Find where the given text appears and provide that cell's center as (x, y) coordinate. 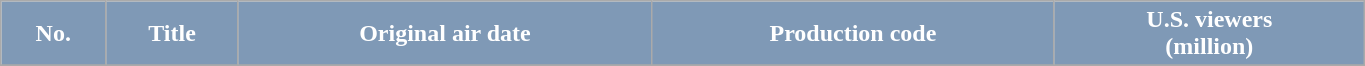
Title (172, 34)
U.S. viewers(million) (1209, 34)
Production code (854, 34)
Original air date (444, 34)
No. (54, 34)
